Return (x, y) of the center of cell containing provided text 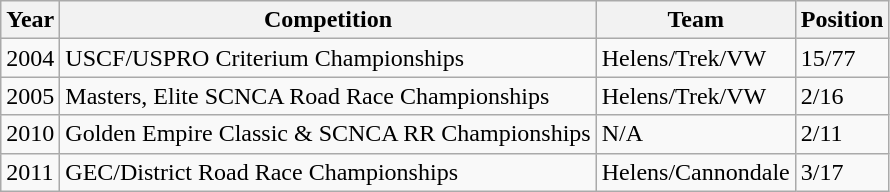
Competition (328, 20)
Masters, Elite SCNCA Road Race Championships (328, 96)
Position (842, 20)
2011 (30, 172)
15/77 (842, 58)
2010 (30, 134)
USCF/USPRO Criterium Championships (328, 58)
2/16 (842, 96)
3/17 (842, 172)
Team (696, 20)
Helens/Cannondale (696, 172)
2004 (30, 58)
GEC/District Road Race Championships (328, 172)
2/11 (842, 134)
2005 (30, 96)
N/A (696, 134)
Golden Empire Classic & SCNCA RR Championships (328, 134)
Year (30, 20)
